For the text-containing cell, return its midpoint in (X, Y) coordinate format. 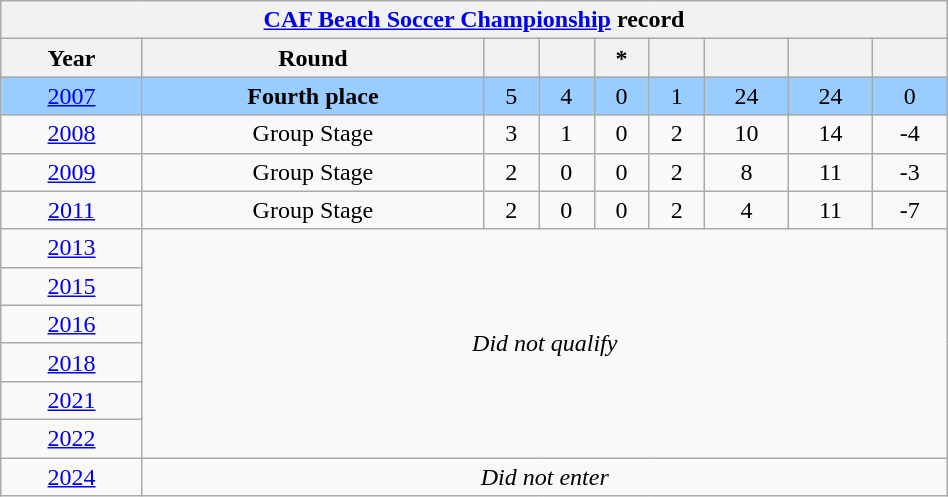
-4 (910, 134)
2008 (72, 134)
Year (72, 58)
-7 (910, 210)
2018 (72, 362)
2009 (72, 172)
10 (746, 134)
2016 (72, 324)
2013 (72, 248)
2007 (72, 96)
2011 (72, 210)
-3 (910, 172)
* (622, 58)
2024 (72, 477)
2021 (72, 400)
Did not qualify (544, 343)
Fourth place (312, 96)
3 (512, 134)
CAF Beach Soccer Championship record (474, 20)
Round (312, 58)
5 (512, 96)
14 (830, 134)
8 (746, 172)
2022 (72, 438)
Did not enter (544, 477)
2015 (72, 286)
